Capture the cell that displays the provided text and extract its [x, y] central coordinate. 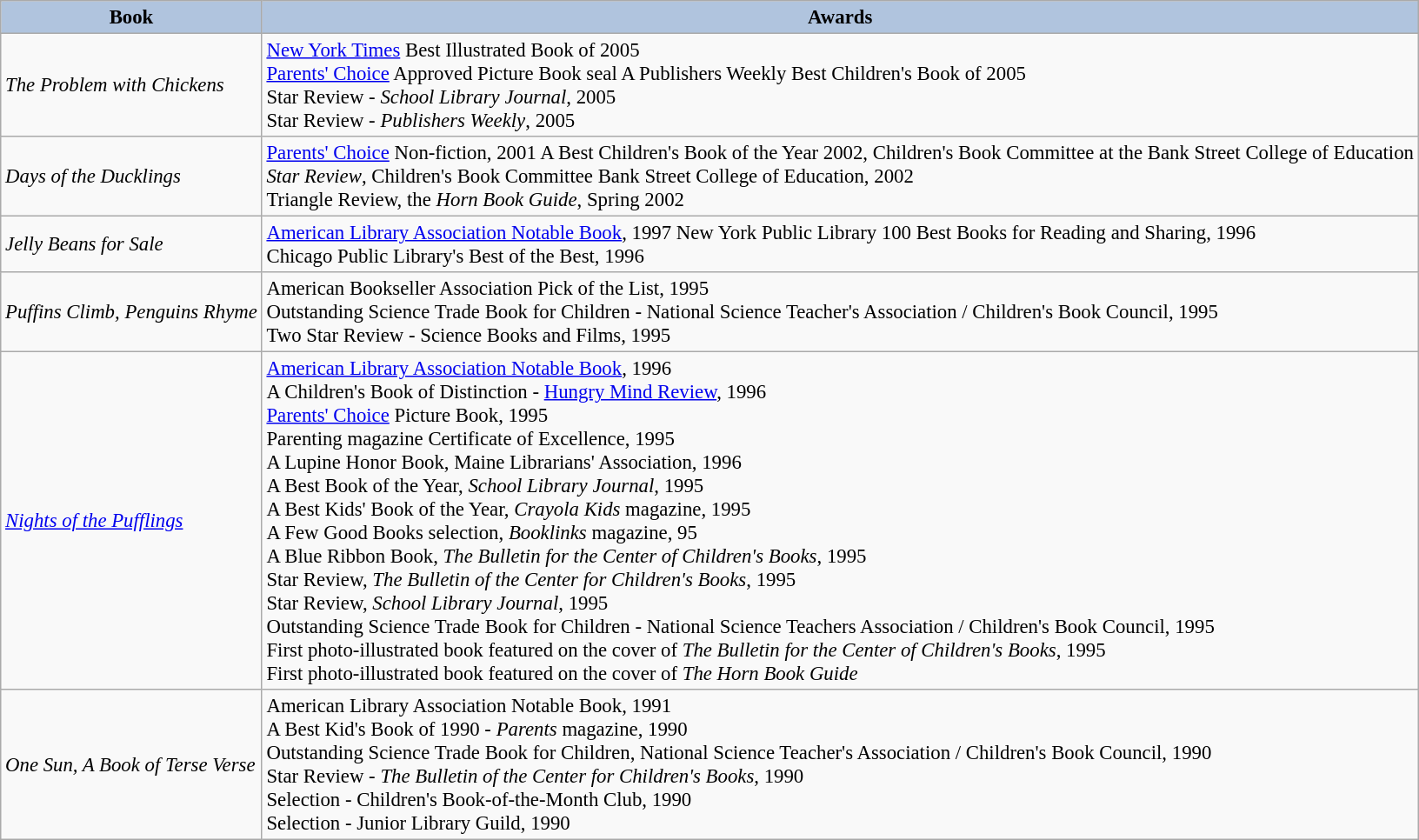
Jelly Beans for Sale [131, 245]
Nights of the Pufflings [131, 522]
The Problem with Chickens [131, 85]
Awards [840, 17]
Days of the Ducklings [131, 177]
Book [131, 17]
Puffins Climb, Penguins Rhyme [131, 312]
